Output the (x, y) coordinate of the center of the cell containing the given text.  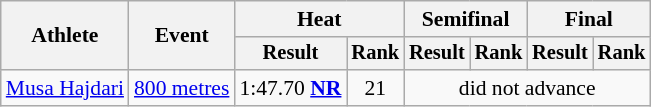
Heat (319, 19)
Event (182, 36)
Final (588, 19)
1:47.70 NR (290, 88)
Musa Hajdari (65, 88)
21 (375, 88)
800 metres (182, 88)
Semifinal (466, 19)
Athlete (65, 36)
did not advance (527, 88)
